Extract the (X, Y) coordinate from the center of the cell holding the provided text.  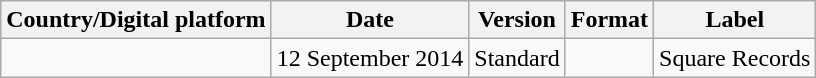
12 September 2014 (370, 58)
Standard (517, 58)
Country/Digital platform (136, 20)
Format (609, 20)
Square Records (735, 58)
Label (735, 20)
Version (517, 20)
Date (370, 20)
